Detect which cell encompasses the target text, then output its [X, Y] center coordinate. 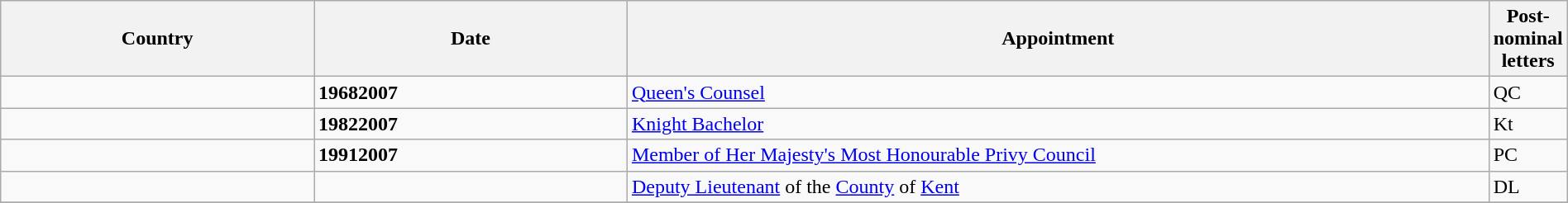
QC [1528, 92]
Knight Bachelor [1058, 124]
19682007 [471, 92]
Queen's Counsel [1058, 92]
Appointment [1058, 39]
19822007 [471, 124]
Country [157, 39]
DL [1528, 186]
Kt [1528, 124]
19912007 [471, 155]
Post-nominal letters [1528, 39]
Member of Her Majesty's Most Honourable Privy Council [1058, 155]
Date [471, 39]
PC [1528, 155]
Deputy Lieutenant of the County of Kent [1058, 186]
